Capture the cell that displays the provided text and extract its [x, y] central coordinate. 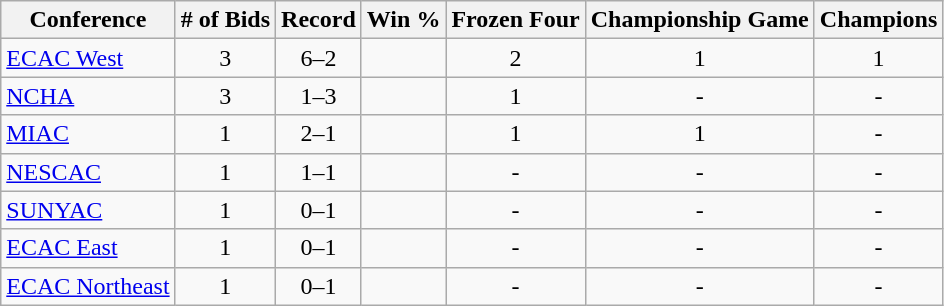
Win % [404, 20]
# of Bids [225, 20]
ECAC West [88, 58]
6–2 [319, 58]
Record [319, 20]
1–3 [319, 96]
Championship Game [700, 20]
NESCAC [88, 172]
MIAC [88, 134]
Conference [88, 20]
Champions [878, 20]
2–1 [319, 134]
Frozen Four [516, 20]
SUNYAC [88, 210]
ECAC East [88, 248]
2 [516, 58]
NCHA [88, 96]
1–1 [319, 172]
ECAC Northeast [88, 286]
